Output the [x, y] coordinate of the center of the cell containing the given text.  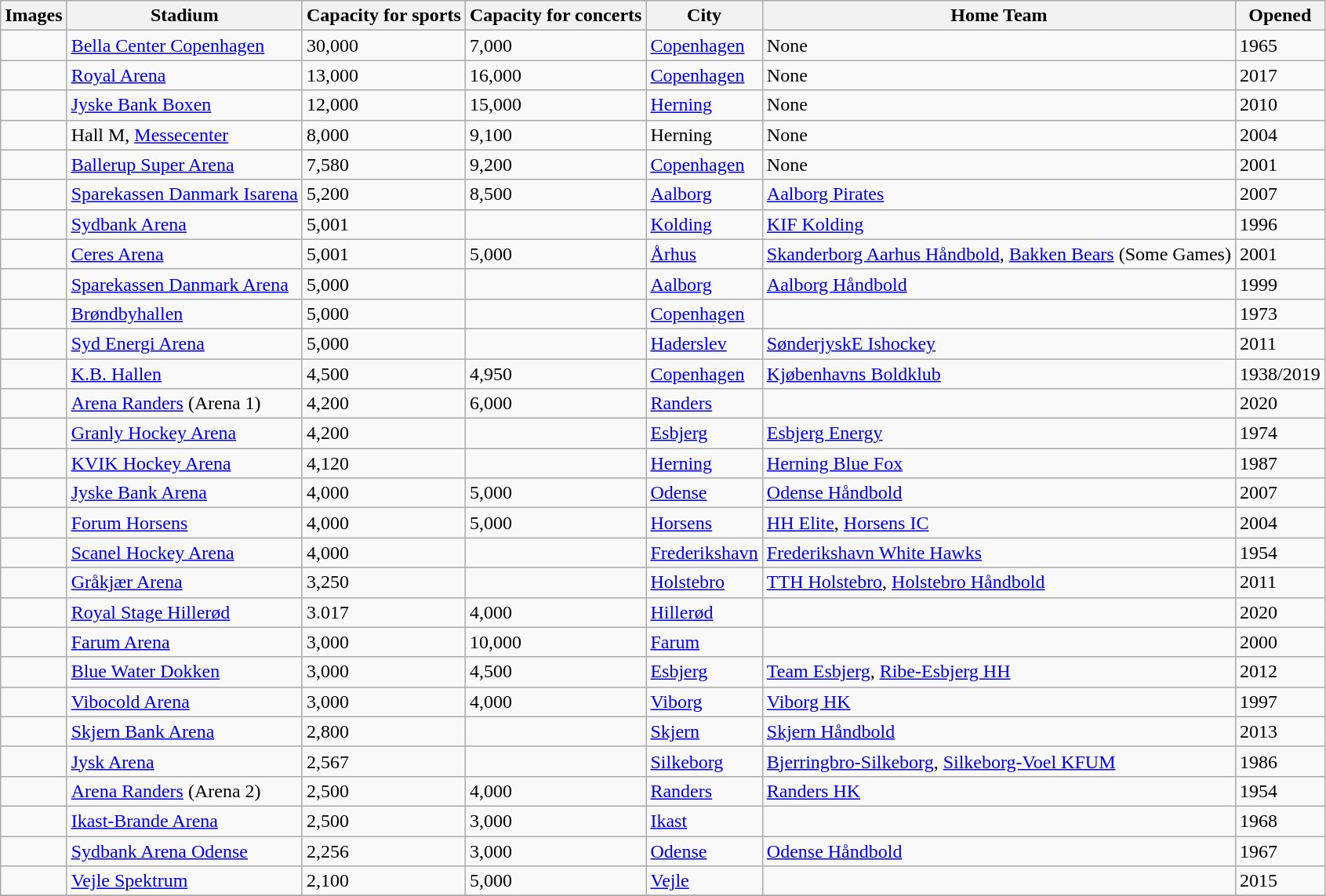
Ikast-Brande Arena [184, 821]
Frederikshavn White Hawks [999, 553]
Farum Arena [184, 642]
Arena Randers (Arena 2) [184, 791]
KIF Kolding [999, 224]
Randers HK [999, 791]
8,500 [555, 194]
Jysk Arena [184, 761]
Vejle Spektrum [184, 881]
9,200 [555, 165]
2,800 [383, 731]
12,000 [383, 105]
2012 [1280, 672]
K.B. Hallen [184, 374]
1967 [1280, 851]
Haderslev [704, 343]
Bella Center Copenhagen [184, 45]
City [704, 16]
1987 [1280, 463]
Sparekassen Danmark Isarena [184, 194]
Syd Energi Arena [184, 343]
1973 [1280, 314]
1968 [1280, 821]
Royal Arena [184, 75]
Capacity for sports [383, 16]
1974 [1280, 433]
2,100 [383, 881]
Royal Stage Hillerød [184, 612]
9,100 [555, 135]
Scanel Hockey Arena [184, 553]
Sydbank Arena [184, 224]
Viborg HK [999, 702]
2015 [1280, 881]
1999 [1280, 284]
Stadium [184, 16]
Blue Water Dokken [184, 672]
5,200 [383, 194]
Skanderborg Aarhus Håndbold, Bakken Bears (Some Games) [999, 254]
2013 [1280, 731]
Esbjerg Energy [999, 433]
Århus [704, 254]
Opened [1280, 16]
Sydbank Arena Odense [184, 851]
1996 [1280, 224]
10,000 [555, 642]
Skjern Håndbold [999, 731]
1997 [1280, 702]
Jyske Bank Arena [184, 493]
HH Elite, Horsens IC [999, 523]
Ballerup Super Arena [184, 165]
Skjern [704, 731]
30,000 [383, 45]
Bjerringbro-Silkeborg, Silkeborg-Voel KFUM [999, 761]
Aalborg Pirates [999, 194]
1938/2019 [1280, 374]
TTH Holstebro, Holstebro Håndbold [999, 582]
2000 [1280, 642]
Vejle [704, 881]
1965 [1280, 45]
3,250 [383, 582]
Ikast [704, 821]
Hillerød [704, 612]
15,000 [555, 105]
Skjern Bank Arena [184, 731]
Horsens [704, 523]
2,256 [383, 851]
13,000 [383, 75]
Granly Hockey Arena [184, 433]
Jyske Bank Boxen [184, 105]
7,000 [555, 45]
Kjøbenhavns Boldklub [999, 374]
4,120 [383, 463]
Home Team [999, 16]
2010 [1280, 105]
Frederikshavn [704, 553]
1986 [1280, 761]
Aalborg Håndbold [999, 284]
Sparekassen Danmark Arena [184, 284]
Team Esbjerg, Ribe-Esbjerg HH [999, 672]
3.017 [383, 612]
Kolding [704, 224]
8,000 [383, 135]
Capacity for concerts [555, 16]
Ceres Arena [184, 254]
16,000 [555, 75]
6,000 [555, 404]
Hall M, Messecenter [184, 135]
Gråkjær Arena [184, 582]
Arena Randers (Arena 1) [184, 404]
Herning Blue Fox [999, 463]
Silkeborg [704, 761]
7,580 [383, 165]
Vibocold Arena [184, 702]
Images [34, 16]
KVIK Hockey Arena [184, 463]
Holstebro [704, 582]
Viborg [704, 702]
Forum Horsens [184, 523]
SønderjyskE Ishockey [999, 343]
Farum [704, 642]
4,950 [555, 374]
2,567 [383, 761]
2017 [1280, 75]
Brøndbyhallen [184, 314]
